Identify which cell holds the provided text, then report its [X, Y] central coordinate. 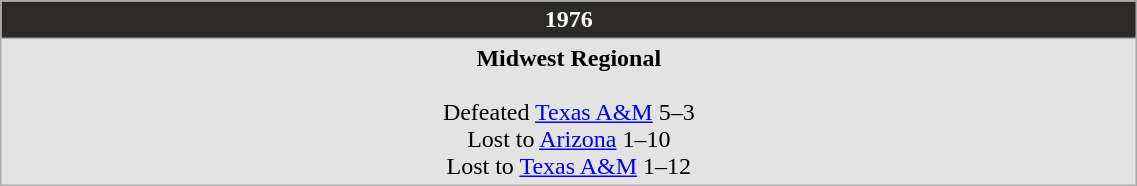
1976 [569, 20]
Midwest RegionalDefeated Texas A&M 5–3 Lost to Arizona 1–10 Lost to Texas A&M 1–12 [569, 112]
